Output the (X, Y) coordinate of the center of the cell containing the given text.  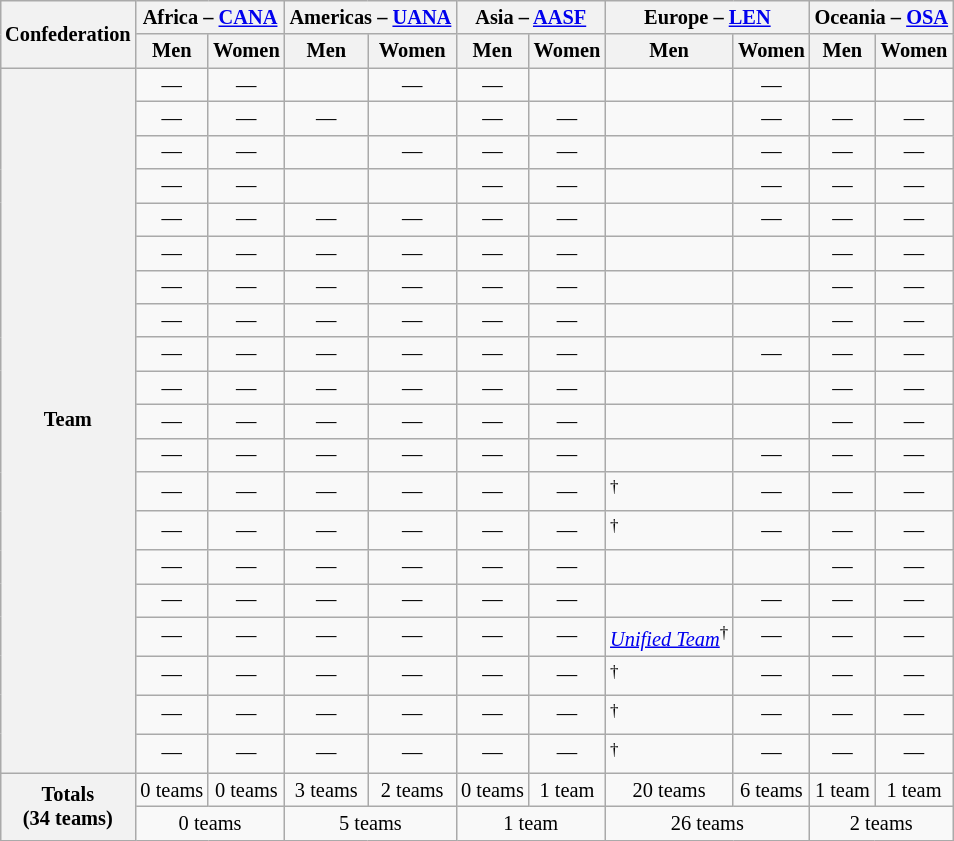
Africa – CANA (210, 17)
Europe – LEN (707, 17)
20 teams (669, 790)
Asia – AASF (530, 17)
Totals(34 teams) (68, 806)
3 teams (327, 790)
Americas – UANA (371, 17)
Oceania – OSA (882, 17)
Unified Team† (669, 636)
26 teams (707, 823)
Team (68, 420)
Confederation (68, 34)
5 teams (371, 823)
6 teams (771, 790)
